Locate the cell with the specified text and output its [x, y] center coordinate. 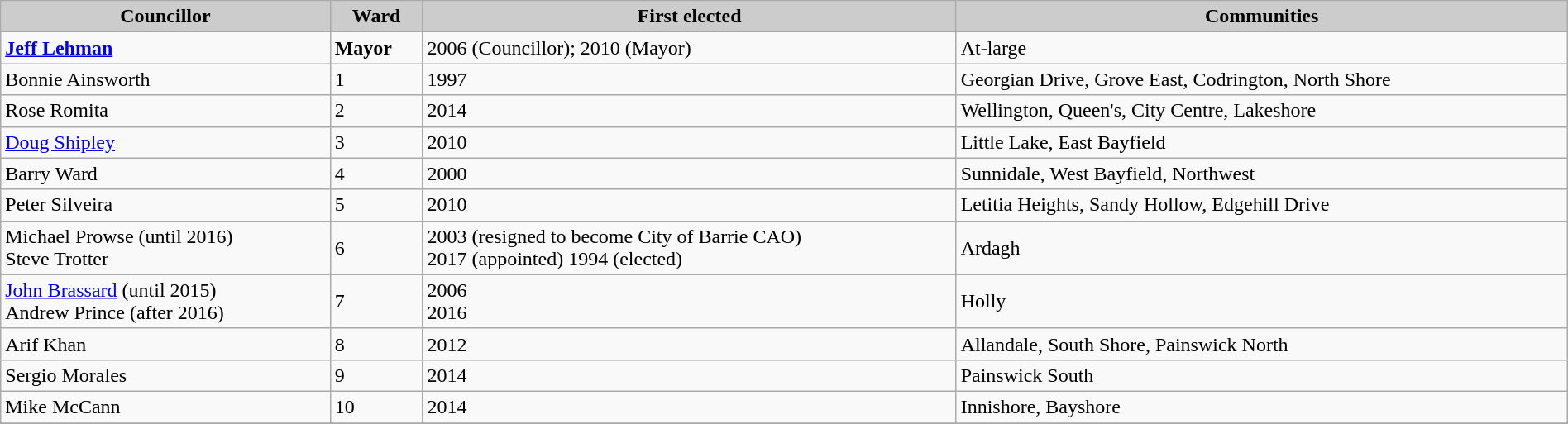
2003 (resigned to become City of Barrie CAO)2017 (appointed) 1994 (elected) [690, 248]
Peter Silveira [165, 205]
John Brassard (until 2015) Andrew Prince (after 2016) [165, 301]
6 [376, 248]
3 [376, 142]
Councillor [165, 17]
Little Lake, East Bayfield [1262, 142]
9 [376, 375]
Letitia Heights, Sandy Hollow, Edgehill Drive [1262, 205]
2 [376, 111]
Sunnidale, West Bayfield, Northwest [1262, 174]
Arif Khan [165, 344]
Bonnie Ainsworth [165, 79]
Allandale, South Shore, Painswick North [1262, 344]
7 [376, 301]
Ward [376, 17]
Georgian Drive, Grove East, Codrington, North Shore [1262, 79]
Mayor [376, 48]
Holly [1262, 301]
First elected [690, 17]
Mike McCann [165, 407]
1997 [690, 79]
5 [376, 205]
20062016 [690, 301]
4 [376, 174]
Barry Ward [165, 174]
10 [376, 407]
8 [376, 344]
Ardagh [1262, 248]
Painswick South [1262, 375]
At-large [1262, 48]
Innishore, Bayshore [1262, 407]
Wellington, Queen's, City Centre, Lakeshore [1262, 111]
2000 [690, 174]
Doug Shipley [165, 142]
Sergio Morales [165, 375]
Rose Romita [165, 111]
2006 (Councillor); 2010 (Mayor) [690, 48]
2012 [690, 344]
1 [376, 79]
Jeff Lehman [165, 48]
Michael Prowse (until 2016)Steve Trotter [165, 248]
Communities [1262, 17]
